Extract the [X, Y] coordinate from the center of the cell holding the provided text.  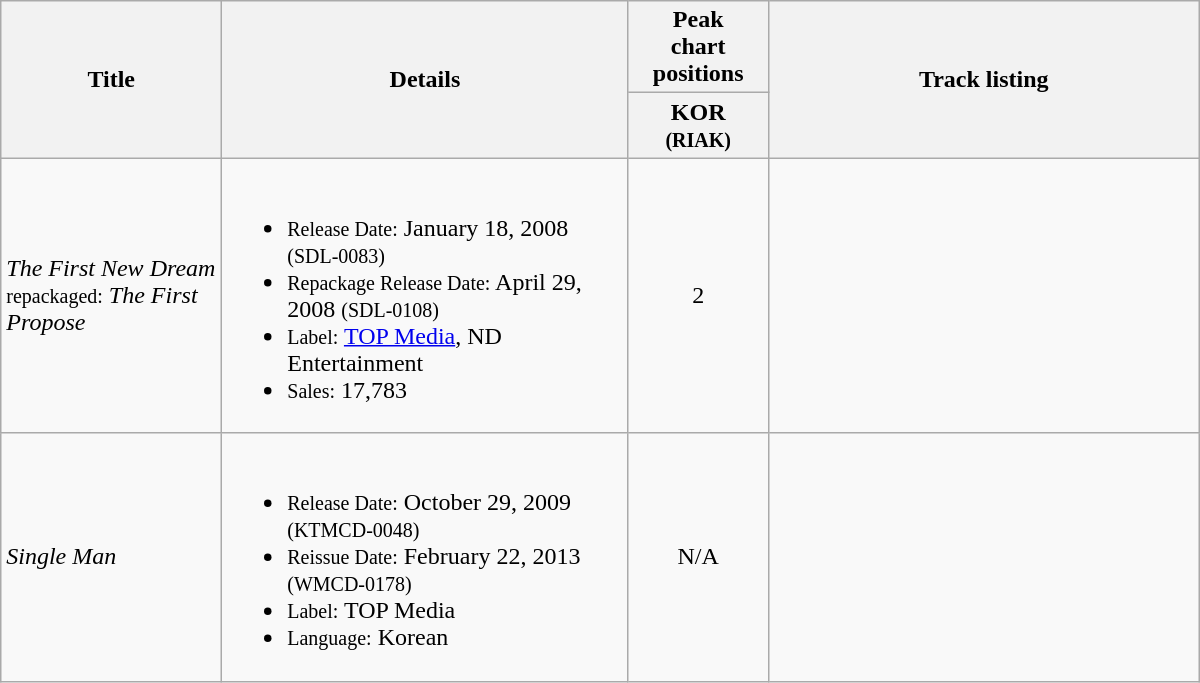
KOR(RIAK) [698, 126]
Title [112, 80]
Track listing [984, 80]
Peak chart positions [698, 47]
N/A [698, 557]
Single Man [112, 557]
The First New Dream repackaged: The First Propose [112, 296]
Release Date: October 29, 2009 (KTMCD-0048)Reissue Date: February 22, 2013 (WMCD-0178)Label: TOP MediaLanguage: Korean [425, 557]
2 [698, 296]
Details [425, 80]
Release Date: January 18, 2008 (SDL-0083)Repackage Release Date: April 29, 2008 (SDL-0108)Label: TOP Media, ND EntertainmentSales: 17,783 [425, 296]
